Detect which cell encompasses the target text, then output its [X, Y] center coordinate. 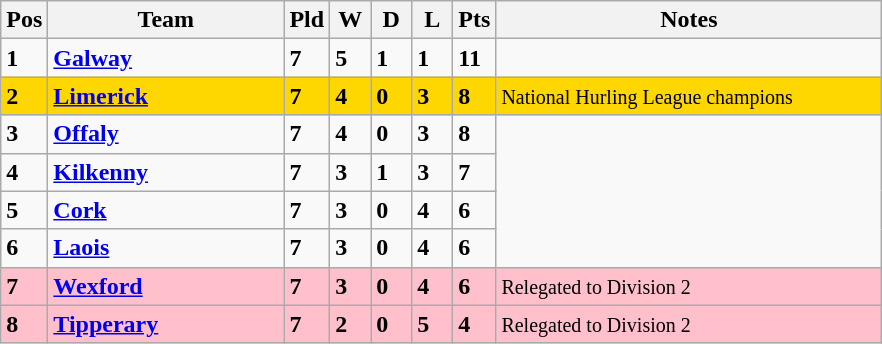
Limerick [166, 96]
Pld [307, 20]
Tipperary [166, 324]
Pos [24, 20]
W [350, 20]
L [432, 20]
Cork [166, 210]
11 [474, 58]
Team [166, 20]
Pts [474, 20]
Offaly [166, 134]
National Hurling League champions [689, 96]
Wexford [166, 286]
Notes [689, 20]
Kilkenny [166, 172]
Galway [166, 58]
D [392, 20]
Laois [166, 248]
